Identify which cell holds the provided text, then report its (x, y) central coordinate. 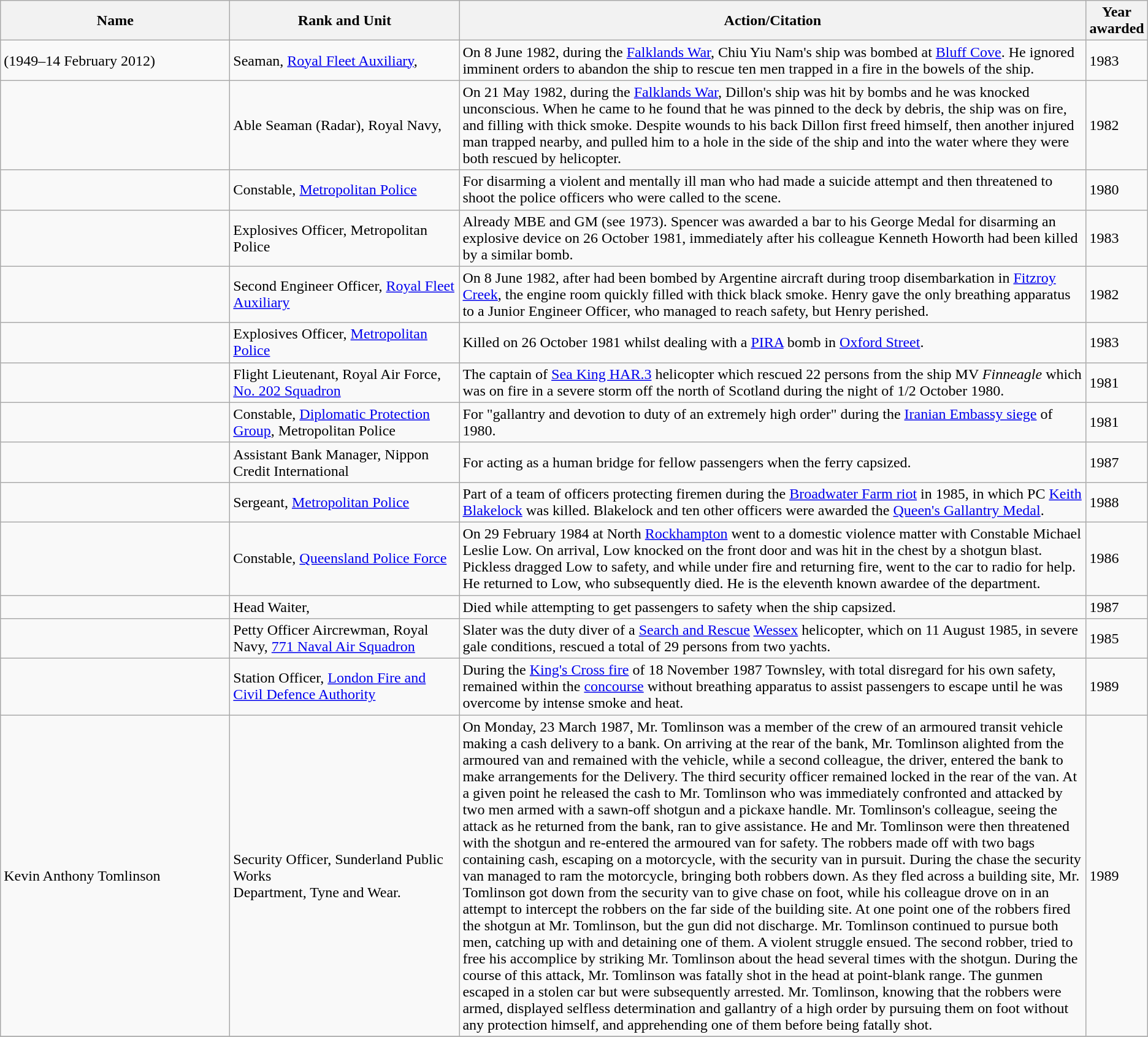
Action/Citation (773, 21)
Station Officer, London Fire and Civil Defence Authority (345, 687)
Head Waiter, (345, 607)
Rank and Unit (345, 21)
1988 (1117, 502)
Yearawarded (1117, 21)
Second Engineer Officer, Royal Fleet Auxiliary (345, 294)
Flight Lieutenant, Royal Air Force, No. 202 Squadron (345, 383)
Constable, Metropolitan Police (345, 190)
Killed on 26 October 1981 whilst dealing with a PIRA bomb in Oxford Street. (773, 342)
For "gallantry and devotion to duty of an extremely high order" during the Iranian Embassy siege of 1980. (773, 422)
(1949–14 February 2012) (115, 60)
Security Officer, Sunderland Public WorksDepartment, Tyne and Wear. (345, 876)
Died while attempting to get passengers to safety when the ship capsized. (773, 607)
1985 (1117, 639)
For acting as a human bridge for fellow passengers when the ferry capsized. (773, 462)
Constable, Queensland Police Force (345, 558)
1980 (1117, 190)
Sergeant, Metropolitan Police (345, 502)
Name (115, 21)
Kevin Anthony Tomlinson (115, 876)
Petty Officer Aircrewman, Royal Navy, 771 Naval Air Squadron (345, 639)
1986 (1117, 558)
Assistant Bank Manager, Nippon Credit International (345, 462)
Able Seaman (Radar), Royal Navy, (345, 125)
Seaman, Royal Fleet Auxiliary, (345, 60)
Constable, Diplomatic Protection Group, Metropolitan Police (345, 422)
